Capture the cell that displays the provided text and extract its [X, Y] central coordinate. 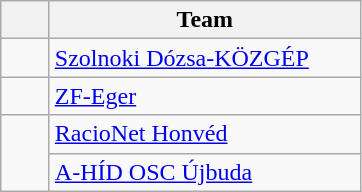
A-HÍD OSC Újbuda [204, 172]
Team [204, 20]
RacioNet Honvéd [204, 134]
ZF-Eger [204, 96]
Szolnoki Dózsa-KÖZGÉP [204, 58]
